Return the [x, y] coordinate for the center point of the cell that contains the specified text.  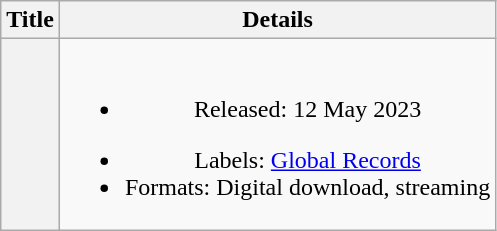
Details [277, 20]
Released: 12 May 2023Labels: Global RecordsFormats: Digital download, streaming [277, 134]
Title [30, 20]
